Determine the [X, Y] coordinate at the center of the cell enclosing the given text.  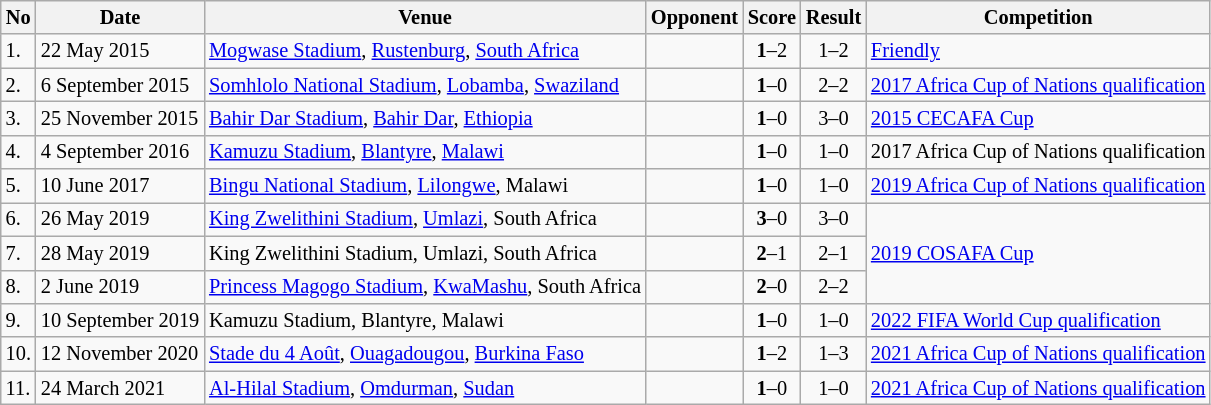
Somhlolo National Stadium, Lobamba, Swaziland [425, 85]
Date [120, 17]
No [18, 17]
Stade du 4 Août, Ouagadougou, Burkina Faso [425, 354]
Friendly [1038, 51]
Venue [425, 17]
1–3 [834, 354]
Al-Hilal Stadium, Omdurman, Sudan [425, 388]
9. [18, 320]
2019 COSAFA Cup [1038, 252]
12 November 2020 [120, 354]
3. [18, 118]
2015 CECAFA Cup [1038, 118]
2–0 [772, 287]
25 November 2015 [120, 118]
4. [18, 152]
22 May 2015 [120, 51]
1. [18, 51]
10. [18, 354]
6. [18, 219]
Mogwase Stadium, Rustenburg, South Africa [425, 51]
Score [772, 17]
5. [18, 186]
8. [18, 287]
4 September 2016 [120, 152]
Princess Magogo Stadium, KwaMashu, South Africa [425, 287]
Bingu National Stadium, Lilongwe, Malawi [425, 186]
11. [18, 388]
2. [18, 85]
7. [18, 253]
26 May 2019 [120, 219]
Bahir Dar Stadium, Bahir Dar, Ethiopia [425, 118]
28 May 2019 [120, 253]
2 June 2019 [120, 287]
6 September 2015 [120, 85]
2022 FIFA World Cup qualification [1038, 320]
Competition [1038, 17]
10 June 2017 [120, 186]
Opponent [694, 17]
2019 Africa Cup of Nations qualification [1038, 186]
10 September 2019 [120, 320]
24 March 2021 [120, 388]
Result [834, 17]
